For the text-containing cell, return its midpoint in (x, y) coordinate format. 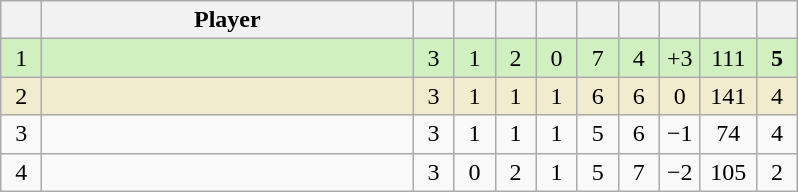
111 (728, 58)
105 (728, 172)
−2 (680, 172)
+3 (680, 58)
Player (228, 20)
−1 (680, 134)
74 (728, 134)
141 (728, 96)
